Determine the (x, y) coordinate at the center of the cell enclosing the given text.  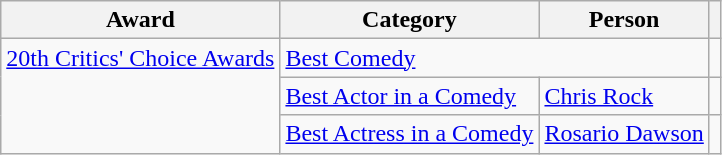
20th Critics' Choice Awards (140, 96)
Best Comedy (494, 58)
Rosario Dawson (624, 134)
Person (624, 20)
Award (140, 20)
Best Actress in a Comedy (410, 134)
Category (410, 20)
Chris Rock (624, 96)
Best Actor in a Comedy (410, 96)
